Determine the [x, y] coordinate at the center of the cell enclosing the given text.  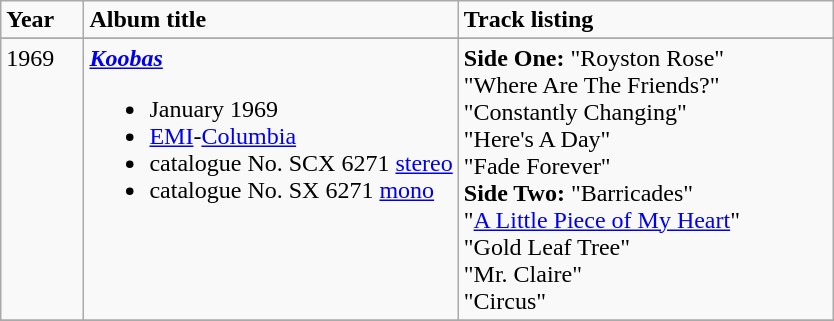
Year [42, 20]
KoobasJanuary 1969EMI-Columbiacatalogue No. SCX 6271 stereocatalogue No. SX 6271 mono [271, 180]
Album title [271, 20]
Track listing [645, 20]
1969 [42, 180]
